Return the [x, y] coordinate for the center point of the cell that contains the specified text.  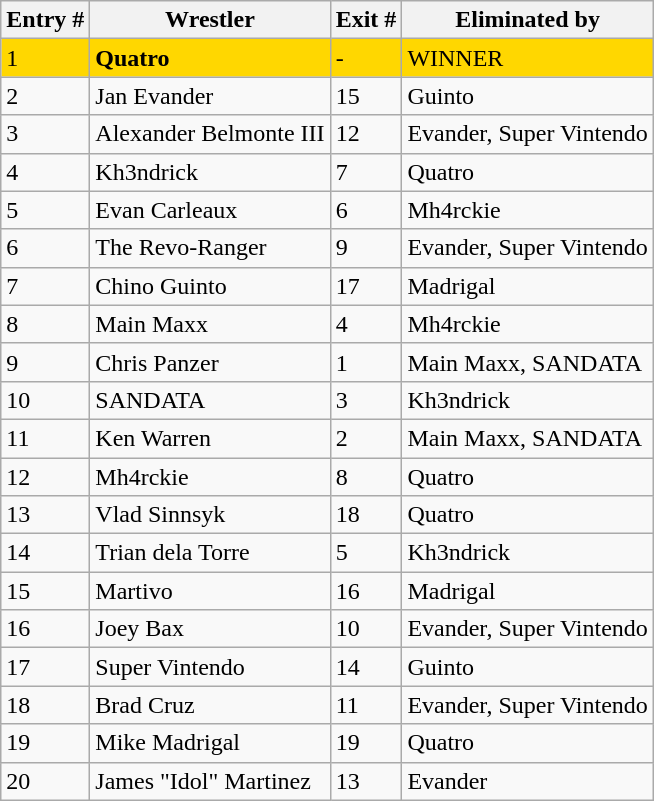
Evander [528, 781]
20 [46, 781]
Chris Panzer [210, 362]
Martivo [210, 591]
Vlad Sinnsyk [210, 515]
Wrestler [210, 20]
- [366, 58]
Exit # [366, 20]
WINNER [528, 58]
Trian dela Torre [210, 553]
Joey Bax [210, 629]
Eliminated by [528, 20]
Alexander Belmonte III [210, 134]
Evan Carleaux [210, 210]
Chino Guinto [210, 286]
The Revo-Ranger [210, 248]
Jan Evander [210, 96]
Brad Cruz [210, 705]
Super Vintendo [210, 667]
SANDATA [210, 400]
Mike Madrigal [210, 743]
James "Idol" Martinez [210, 781]
Main Maxx [210, 324]
Ken Warren [210, 438]
Entry # [46, 20]
